Determine the [X, Y] coordinate at the center of the cell enclosing the given text.  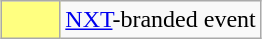
NXT-branded event [160, 20]
